Return the [X, Y] coordinate for the center point of the cell that contains the specified text.  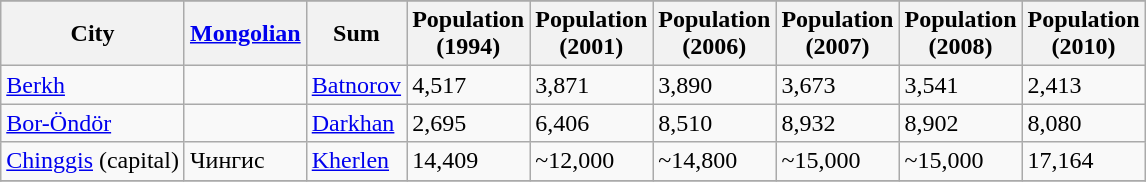
3,890 [714, 85]
Чингис [245, 161]
Mongolian [245, 34]
~14,800 [714, 161]
Batnorov [356, 85]
Bor-Öndör [93, 123]
8,080 [1084, 123]
Darkhan [356, 123]
Population(2010) [1084, 34]
City [93, 34]
Population(2008) [960, 34]
2,695 [468, 123]
3,673 [838, 85]
Chinggis (capital) [93, 161]
Population(2006) [714, 34]
Population(2007) [838, 34]
Population(2001) [592, 34]
Berkh [93, 85]
4,517 [468, 85]
6,406 [592, 123]
8,510 [714, 123]
Population(1994) [468, 34]
~12,000 [592, 161]
17,164 [1084, 161]
2,413 [1084, 85]
Sum [356, 34]
Kherlen [356, 161]
14,409 [468, 161]
3,871 [592, 85]
8,902 [960, 123]
8,932 [838, 123]
3,541 [960, 85]
